Pinpoint the cell where the given text exists, returning its (X, Y) midpoint coordinate. 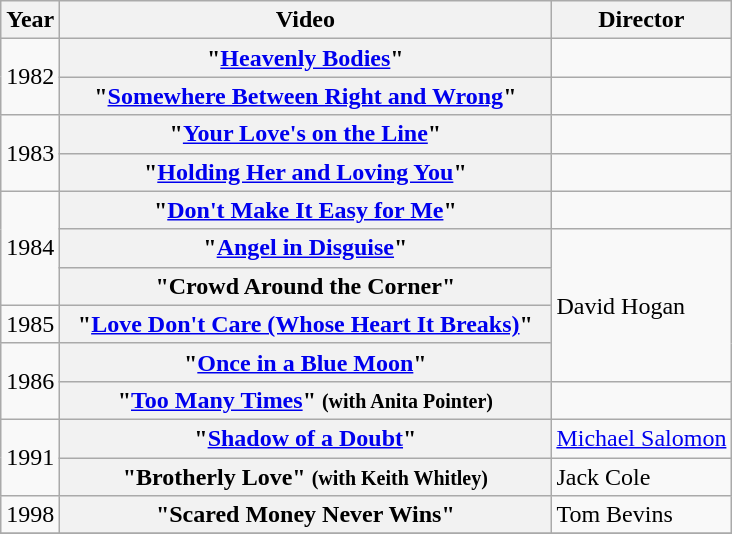
"Crowd Around the Corner" (306, 286)
David Hogan (642, 305)
"Don't Make It Easy for Me" (306, 210)
"Angel in Disguise" (306, 248)
"Brotherly Love" (with Keith Whitley) (306, 477)
"Somewhere Between Right and Wrong" (306, 96)
Michael Salomon (642, 438)
"Once in a Blue Moon" (306, 362)
"Holding Her and Loving You" (306, 172)
"Heavenly Bodies" (306, 58)
"Scared Money Never Wins" (306, 515)
Director (642, 20)
"Shadow of a Doubt" (306, 438)
"Too Many Times" (with Anita Pointer) (306, 400)
1986 (30, 381)
Tom Bevins (642, 515)
Video (306, 20)
1982 (30, 77)
1983 (30, 153)
1991 (30, 457)
"Your Love's on the Line" (306, 134)
"Love Don't Care (Whose Heart It Breaks)" (306, 324)
1984 (30, 248)
Year (30, 20)
1998 (30, 515)
1985 (30, 324)
Jack Cole (642, 477)
